Provide the (X, Y) coordinate of the cell's center where the given text is located.  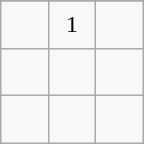
1 (72, 24)
